Identify which cell holds the provided text, then report its [x, y] central coordinate. 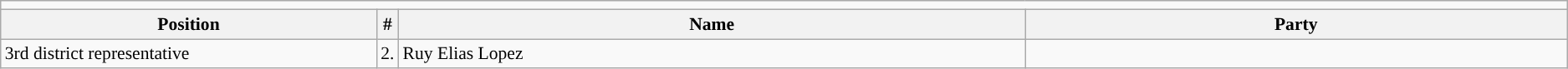
Name [712, 24]
3rd district representative [189, 54]
# [387, 24]
2. [387, 54]
Ruy Elias Lopez [712, 54]
Party [1296, 24]
Position [189, 24]
